Capture the cell that displays the provided text and extract its (X, Y) central coordinate. 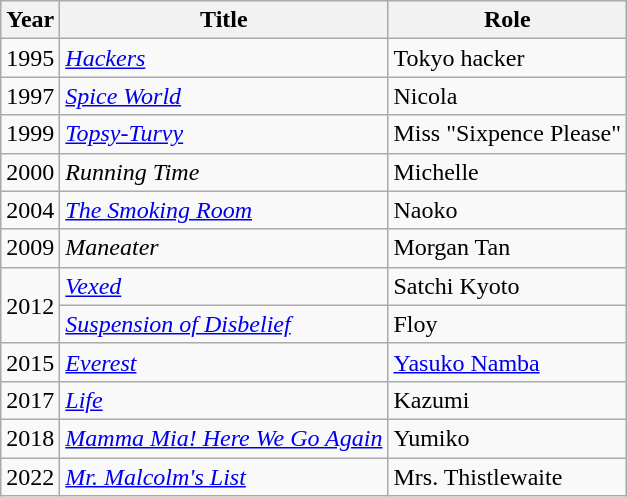
2004 (30, 210)
2009 (30, 248)
Miss "Sixpence Please" (508, 134)
Suspension of Disbelief (224, 324)
Yasuko Namba (508, 362)
The Smoking Room (224, 210)
Year (30, 20)
Yumiko (508, 438)
Title (224, 20)
Mr. Malcolm's List (224, 477)
Hackers (224, 58)
2022 (30, 477)
1995 (30, 58)
Running Time (224, 172)
2018 (30, 438)
2000 (30, 172)
Satchi Kyoto (508, 286)
Nicola (508, 96)
Vexed (224, 286)
Everest (224, 362)
Morgan Tan (508, 248)
2015 (30, 362)
Spice World (224, 96)
2012 (30, 305)
Topsy-Turvy (224, 134)
Maneater (224, 248)
1997 (30, 96)
Michelle (508, 172)
Life (224, 400)
Tokyo hacker (508, 58)
Mrs. Thistlewaite (508, 477)
Naoko (508, 210)
Kazumi (508, 400)
Mamma Mia! Here We Go Again (224, 438)
Role (508, 20)
2017 (30, 400)
Floy (508, 324)
1999 (30, 134)
